From the cell containing the given text, extract its center point as (X, Y) coordinate. 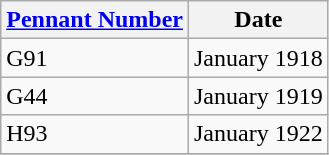
January 1919 (258, 96)
G91 (95, 58)
Date (258, 20)
Pennant Number (95, 20)
G44 (95, 96)
H93 (95, 134)
January 1922 (258, 134)
January 1918 (258, 58)
